Determine the (X, Y) coordinate at the center of the cell enclosing the given text.  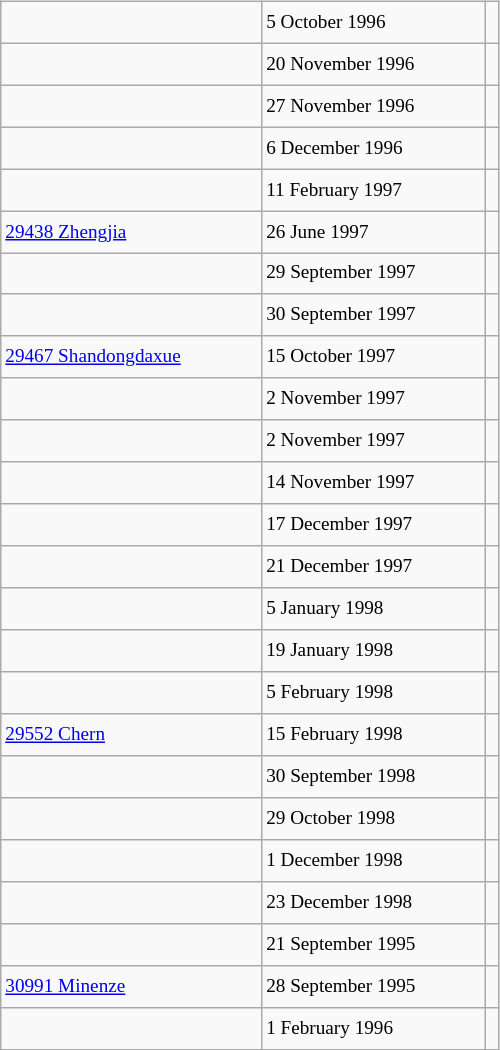
17 December 1997 (374, 525)
19 January 1998 (374, 651)
27 November 1996 (374, 106)
5 January 1998 (374, 609)
30 September 1997 (374, 315)
29438 Zhengjia (132, 232)
30991 Minenze (132, 986)
21 December 1997 (374, 567)
26 June 1997 (374, 232)
11 February 1997 (374, 190)
14 November 1997 (374, 483)
15 February 1998 (374, 735)
15 October 1997 (374, 357)
1 February 1996 (374, 1028)
29467 Shandongdaxue (132, 357)
23 December 1998 (374, 902)
29 September 1997 (374, 274)
20 November 1996 (374, 64)
5 October 1996 (374, 22)
5 February 1998 (374, 693)
1 December 1998 (374, 861)
6 December 1996 (374, 148)
21 September 1995 (374, 944)
29 October 1998 (374, 819)
28 September 1995 (374, 986)
29552 Chern (132, 735)
30 September 1998 (374, 777)
